Capture the cell that displays the provided text and extract its [X, Y] central coordinate. 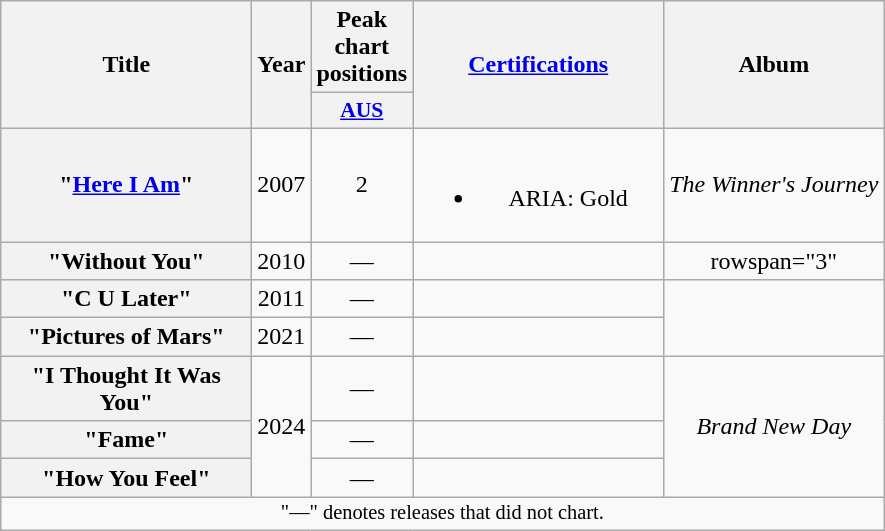
"—" denotes releases that did not chart. [442, 514]
2007 [282, 184]
Certifications [538, 65]
"Fame" [126, 440]
Brand New Day [774, 426]
Peak chartpositions [362, 47]
Title [126, 65]
Album [774, 65]
2 [362, 184]
2021 [282, 337]
2024 [282, 426]
"Without You" [126, 261]
"How You Feel" [126, 478]
2011 [282, 299]
"Pictures of Mars" [126, 337]
"I Thought It Was You" [126, 388]
The Winner's Journey [774, 184]
AUS [362, 111]
"C U Later" [126, 299]
ARIA: Gold [538, 184]
2010 [282, 261]
"Here I Am" [126, 184]
Year [282, 65]
rowspan="3" [774, 261]
